Extract the [X, Y] coordinate from the center of the cell holding the provided text.  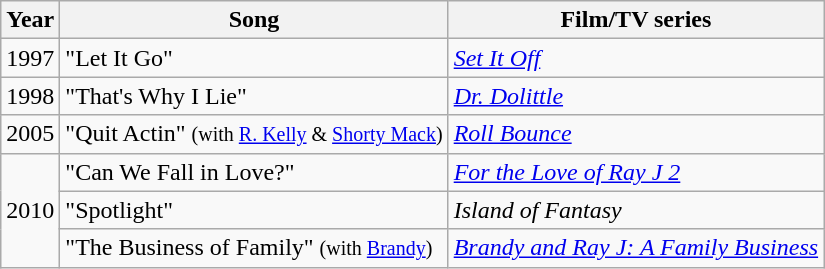
Dr. Dolittle [636, 96]
Set It Off [636, 58]
"Can We Fall in Love?" [254, 172]
Brandy and Ray J: A Family Business [636, 248]
Song [254, 20]
Film/TV series [636, 20]
"Quit Actin" (with R. Kelly & Shorty Mack) [254, 134]
2010 [30, 210]
"That's Why I Lie" [254, 96]
For the Love of Ray J 2 [636, 172]
1998 [30, 96]
"Let It Go" [254, 58]
Year [30, 20]
"Spotlight" [254, 210]
2005 [30, 134]
"The Business of Family" (with Brandy) [254, 248]
Island of Fantasy [636, 210]
1997 [30, 58]
Roll Bounce [636, 134]
